Capture the cell that displays the provided text and extract its [x, y] central coordinate. 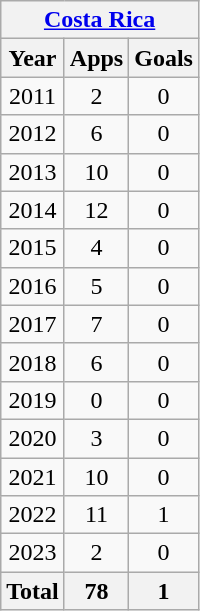
2018 [33, 362]
12 [96, 210]
2012 [33, 134]
11 [96, 515]
2017 [33, 324]
2023 [33, 553]
2022 [33, 515]
3 [96, 438]
78 [96, 591]
2015 [33, 248]
Total [33, 591]
Apps [96, 58]
2019 [33, 400]
2011 [33, 96]
2013 [33, 172]
Costa Rica [100, 20]
Year [33, 58]
2016 [33, 286]
5 [96, 286]
Goals [164, 58]
2014 [33, 210]
7 [96, 324]
4 [96, 248]
2020 [33, 438]
2021 [33, 477]
